Return the (X, Y) coordinate for the center point of the cell that contains the specified text.  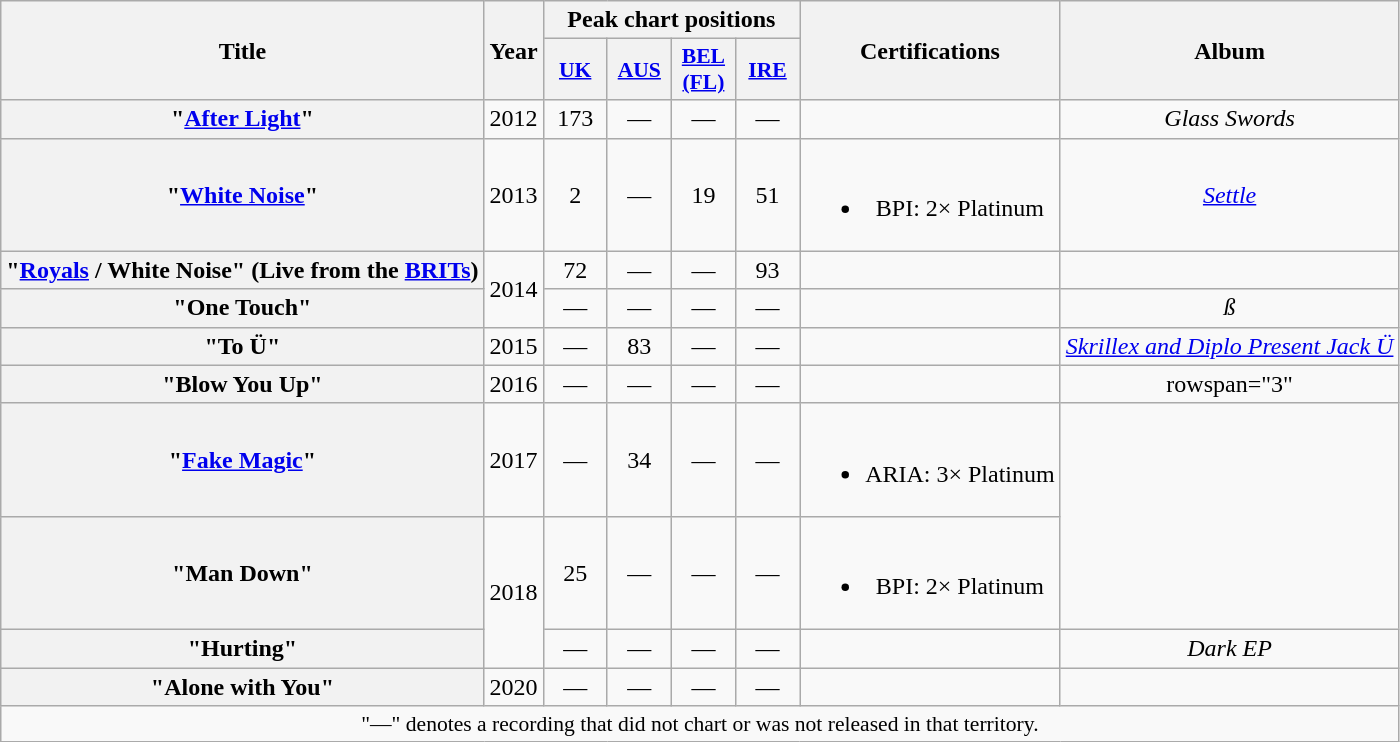
"One Touch" (242, 308)
ß (1230, 308)
"—" denotes a recording that did not chart or was not released in that territory. (700, 724)
2013 (514, 194)
72 (575, 270)
"After Light" (242, 119)
Peak chart positions (671, 20)
2017 (514, 460)
Title (242, 50)
"Man Down" (242, 572)
19 (703, 194)
Certifications (930, 50)
AUS (639, 70)
"Blow You Up" (242, 384)
83 (639, 346)
BEL(FL) (703, 70)
Dark EP (1230, 648)
2 (575, 194)
UK (575, 70)
51 (767, 194)
2012 (514, 119)
Glass Swords (1230, 119)
2020 (514, 687)
rowspan="3" (1230, 384)
2016 (514, 384)
173 (575, 119)
2018 (514, 592)
2015 (514, 346)
IRE (767, 70)
"White Noise" (242, 194)
34 (639, 460)
"Fake Magic" (242, 460)
Year (514, 50)
"To Ü" (242, 346)
2014 (514, 289)
"Alone with You" (242, 687)
Album (1230, 50)
"Hurting" (242, 648)
Skrillex and Diplo Present Jack Ü (1230, 346)
93 (767, 270)
Settle (1230, 194)
25 (575, 572)
ARIA: 3× Platinum (930, 460)
"Royals / White Noise" (Live from the BRITs) (242, 270)
